Return the (x, y) coordinate for the center point of the cell that contains the specified text.  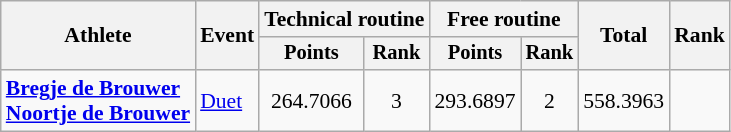
264.7066 (311, 100)
3 (397, 100)
Free routine (504, 19)
2 (550, 100)
Event (227, 36)
Duet (227, 100)
Technical routine (344, 19)
293.6897 (474, 100)
558.3963 (624, 100)
Athlete (98, 36)
Bregje de BrouwerNoortje de Brouwer (98, 100)
Total (624, 36)
